Pinpoint the cell where the given text exists, returning its [x, y] midpoint coordinate. 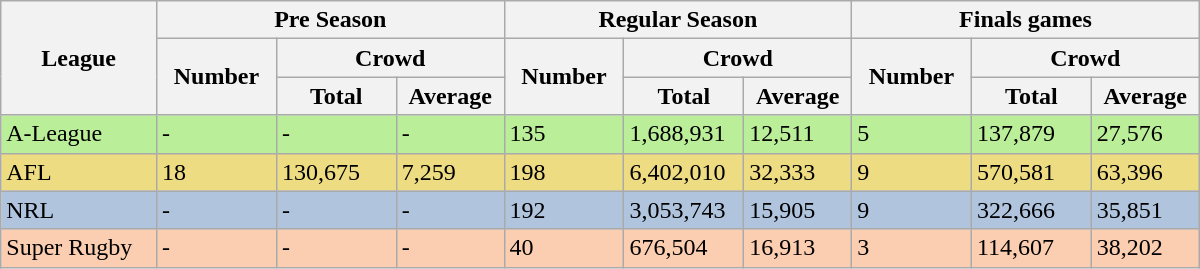
198 [564, 172]
15,905 [798, 210]
Pre Season [331, 20]
135 [564, 134]
3 [912, 248]
114,607 [1031, 248]
137,879 [1031, 134]
NRL [79, 210]
Super Rugby [79, 248]
16,913 [798, 248]
3,053,743 [684, 210]
6,402,010 [684, 172]
AFL [79, 172]
192 [564, 210]
Finals games [1026, 20]
63,396 [1145, 172]
League [79, 58]
38,202 [1145, 248]
27,576 [1145, 134]
570,581 [1031, 172]
5 [912, 134]
7,259 [450, 172]
18 [217, 172]
40 [564, 248]
Regular Season [678, 20]
35,851 [1145, 210]
130,675 [336, 172]
A-League [79, 134]
1,688,931 [684, 134]
12,511 [798, 134]
676,504 [684, 248]
322,666 [1031, 210]
32,333 [798, 172]
